For the text-containing cell, return its midpoint in [x, y] coordinate format. 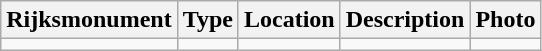
Location [289, 20]
Rijksmonument [89, 20]
Photo [506, 20]
Description [405, 20]
Type [208, 20]
